Identify which cell holds the provided text, then report its [x, y] central coordinate. 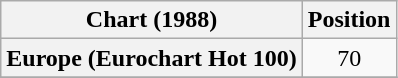
Europe (Eurochart Hot 100) [152, 58]
70 [349, 58]
Position [349, 20]
Chart (1988) [152, 20]
